Return the [x, y] coordinate for the center point of the cell that contains the specified text.  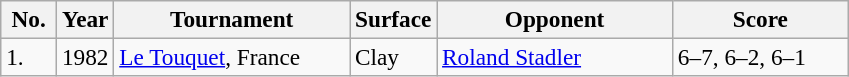
1982 [86, 57]
6–7, 6–2, 6–1 [760, 57]
Opponent [555, 19]
Le Touquet, France [232, 57]
Score [760, 19]
1. [29, 57]
Roland Stadler [555, 57]
Year [86, 19]
No. [29, 19]
Surface [394, 19]
Clay [394, 57]
Tournament [232, 19]
